Extract the [x, y] coordinate from the center of the cell holding the provided text.  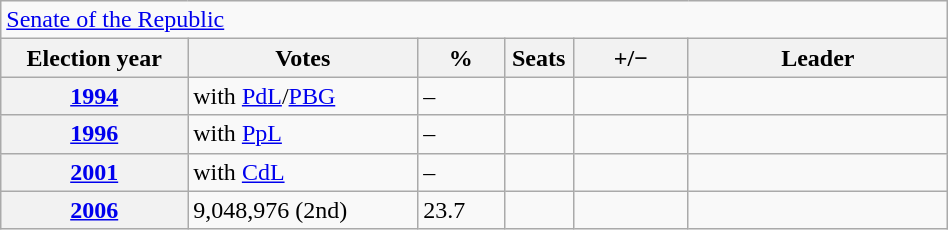
2006 [94, 210]
Seats [538, 58]
1996 [94, 134]
1994 [94, 96]
Votes [303, 58]
Leader [818, 58]
23.7 [461, 210]
2001 [94, 172]
+/− [630, 58]
with PpL [303, 134]
9,048,976 (2nd) [303, 210]
Senate of the Republic [474, 20]
with CdL [303, 172]
Election year [94, 58]
% [461, 58]
with PdL/PBG [303, 96]
